From the cell containing the given text, extract its center point as (x, y) coordinate. 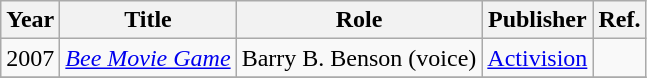
Role (359, 20)
Title (148, 20)
Publisher (538, 20)
Barry B. Benson (voice) (359, 58)
Ref. (620, 20)
Activision (538, 58)
2007 (30, 58)
Bee Movie Game (148, 58)
Year (30, 20)
